Find where the given text appears and provide that cell's center as [X, Y] coordinate. 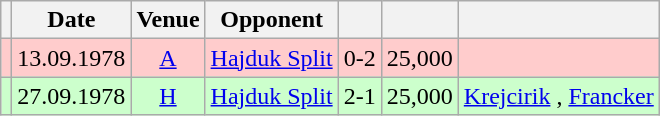
0-2 [360, 58]
A [168, 58]
Krejcirik , Francker [558, 96]
27.09.1978 [72, 96]
Opponent [272, 20]
Venue [168, 20]
13.09.1978 [72, 58]
Date [72, 20]
H [168, 96]
2-1 [360, 96]
